Search for the cell housing the specified text and yield its (x, y) center coordinate. 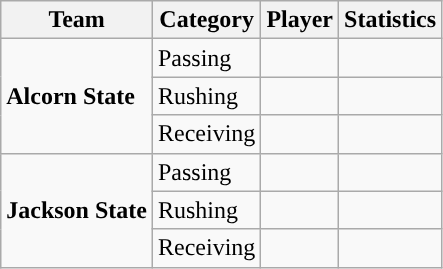
Jackson State (77, 210)
Team (77, 20)
Statistics (390, 20)
Player (300, 20)
Category (206, 20)
Alcorn State (77, 96)
